Find where the given text appears and provide that cell's center as [x, y] coordinate. 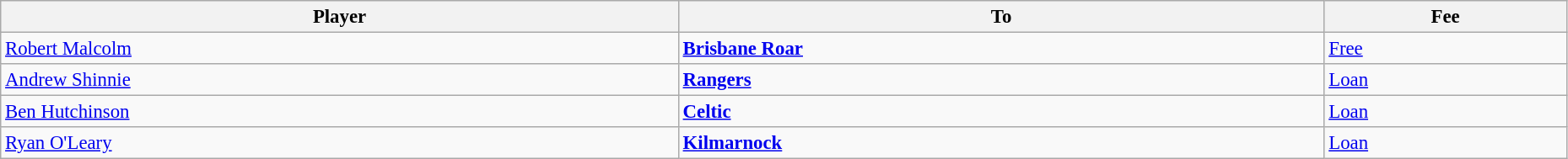
Kilmarnock [1001, 143]
Player [340, 17]
To [1001, 17]
Robert Malcolm [340, 49]
Ben Hutchinson [340, 112]
Celtic [1001, 112]
Andrew Shinnie [340, 80]
Free [1446, 49]
Rangers [1001, 80]
Fee [1446, 17]
Brisbane Roar [1001, 49]
Ryan O'Leary [340, 143]
